Return the (x, y) coordinate for the center point of the cell that contains the specified text.  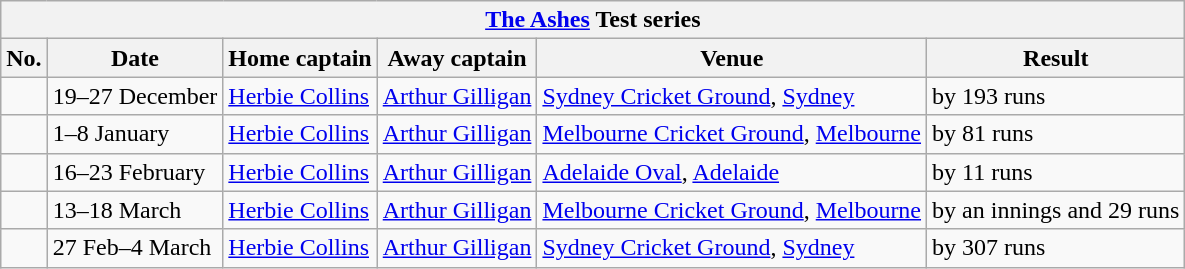
by 11 runs (1056, 172)
Adelaide Oval, Adelaide (732, 172)
The Ashes Test series (593, 20)
Result (1056, 58)
No. (24, 58)
19–27 December (135, 96)
1–8 January (135, 134)
16–23 February (135, 172)
by 307 runs (1056, 248)
by 193 runs (1056, 96)
13–18 March (135, 210)
Home captain (300, 58)
by an innings and 29 runs (1056, 210)
Date (135, 58)
Venue (732, 58)
Away captain (457, 58)
27 Feb–4 March (135, 248)
by 81 runs (1056, 134)
